Return the [x, y] coordinate for the center point of the cell that contains the specified text.  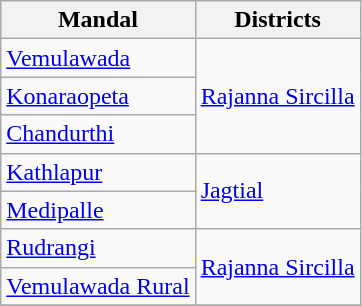
Kathlapur [98, 172]
Districts [278, 20]
Konaraopeta [98, 96]
Mandal [98, 20]
Rudrangi [98, 248]
Medipalle [98, 210]
Vemulawada Rural [98, 286]
Vemulawada [98, 58]
Jagtial [278, 191]
Chandurthi [98, 134]
